Capture the cell that displays the provided text and extract its (X, Y) central coordinate. 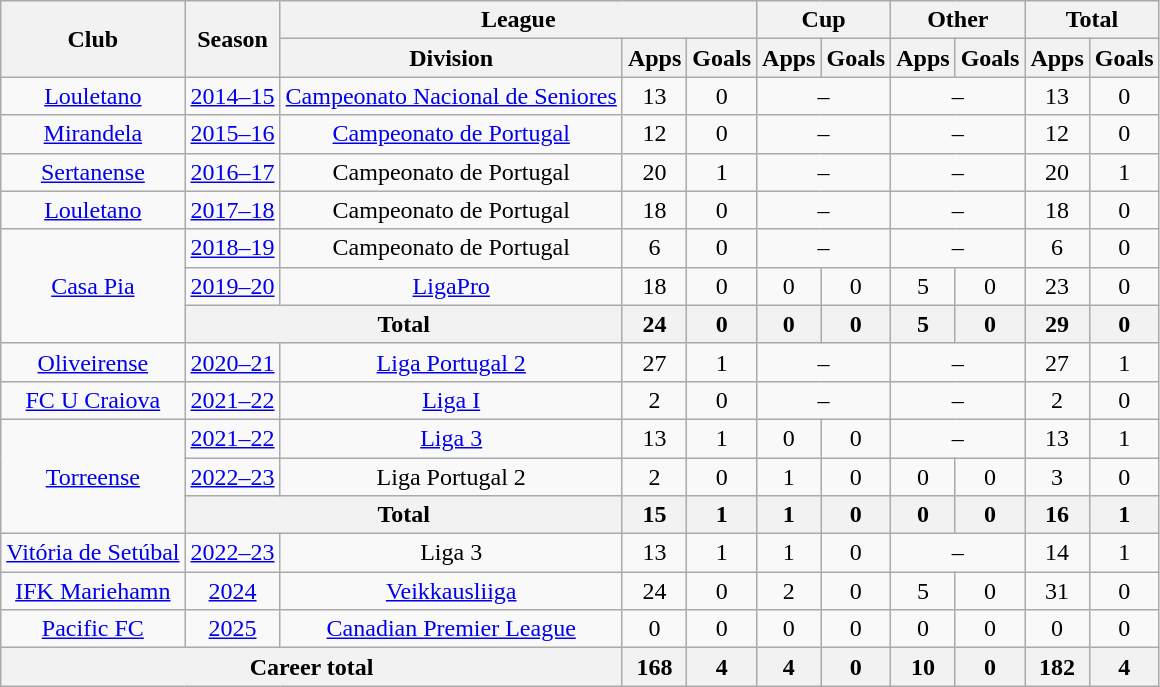
Division (451, 58)
16 (1057, 515)
Casa Pia (93, 286)
FC U Craiova (93, 400)
2024 (232, 591)
Canadian Premier League (451, 629)
Veikkausliiga (451, 591)
2018–19 (232, 248)
Torreense (93, 476)
Sertanense (93, 172)
Vitória de Setúbal (93, 553)
2016–17 (232, 172)
LigaPro (451, 286)
Cup (824, 20)
Other (958, 20)
14 (1057, 553)
3 (1057, 477)
2025 (232, 629)
10 (923, 667)
Mirandela (93, 134)
168 (654, 667)
League (518, 20)
2015–16 (232, 134)
15 (654, 515)
IFK Mariehamn (93, 591)
Campeonato Nacional de Seniores (451, 96)
23 (1057, 286)
2020–21 (232, 362)
29 (1057, 324)
Club (93, 39)
2014–15 (232, 96)
Oliveirense (93, 362)
2017–18 (232, 210)
Career total (312, 667)
Pacific FC (93, 629)
31 (1057, 591)
Season (232, 39)
2019–20 (232, 286)
Liga I (451, 400)
182 (1057, 667)
